Detect which cell encompasses the target text, then output its (x, y) center coordinate. 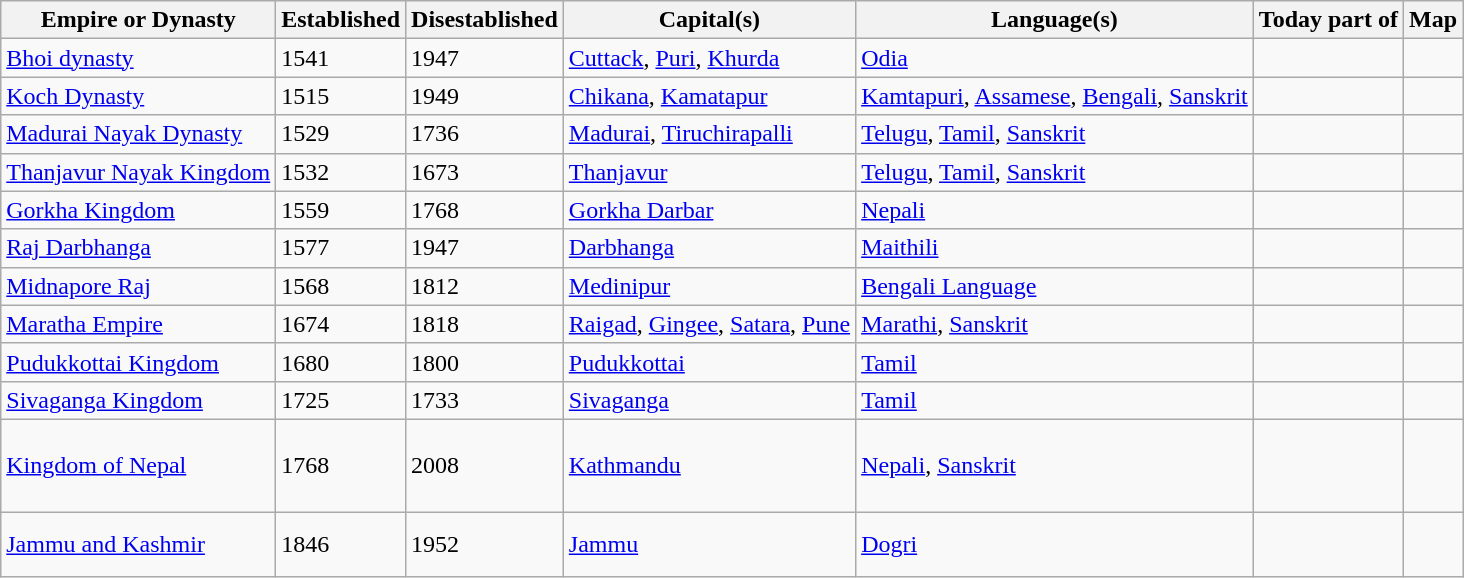
Marathi, Sanskrit (1055, 324)
2008 (485, 465)
1800 (485, 362)
1812 (485, 286)
Koch Dynasty (138, 96)
Gorkha Darbar (709, 210)
1673 (485, 172)
Kamtapuri, Assamese, Bengali, Sanskrit (1055, 96)
Bhoi dynasty (138, 58)
Thanjavur (709, 172)
Medinipur (709, 286)
Pudukkottai (709, 362)
1529 (341, 134)
1952 (485, 544)
1725 (341, 400)
Pudukkottai Kingdom (138, 362)
Jammu and Kashmir (138, 544)
1515 (341, 96)
Disestablished (485, 20)
1736 (485, 134)
Dogri (1055, 544)
Sivaganga Kingdom (138, 400)
Language(s) (1055, 20)
1949 (485, 96)
Map (1434, 20)
Established (341, 20)
Jammu (709, 544)
Maratha Empire (138, 324)
Nepali (1055, 210)
Darbhanga (709, 248)
Capital(s) (709, 20)
1568 (341, 286)
1680 (341, 362)
1541 (341, 58)
1532 (341, 172)
1733 (485, 400)
Raj Darbhanga (138, 248)
Odia (1055, 58)
Kathmandu (709, 465)
Madurai Nayak Dynasty (138, 134)
Midnapore Raj (138, 286)
Cuttack, Puri, Khurda (709, 58)
Bengali Language (1055, 286)
Nepali, Sanskrit (1055, 465)
Chikana, Kamatapur (709, 96)
Maithili (1055, 248)
1674 (341, 324)
1559 (341, 210)
Today part of (1328, 20)
Empire or Dynasty (138, 20)
Madurai, Tiruchirapalli (709, 134)
Sivaganga (709, 400)
1818 (485, 324)
Kingdom of Nepal (138, 465)
1577 (341, 248)
Thanjavur Nayak Kingdom (138, 172)
Gorkha Kingdom (138, 210)
Raigad, Gingee, Satara, Pune (709, 324)
1846 (341, 544)
